Locate the cell with the specified text and output its (X, Y) center coordinate. 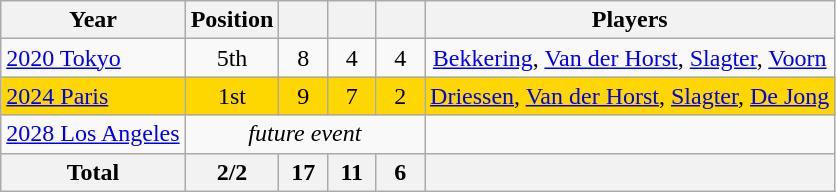
6 (400, 172)
future event (304, 134)
9 (304, 96)
8 (304, 58)
Bekkering, Van der Horst, Slagter, Voorn (630, 58)
1st (232, 96)
2/2 (232, 172)
Year (93, 20)
17 (304, 172)
7 (352, 96)
Driessen, Van der Horst, Slagter, De Jong (630, 96)
11 (352, 172)
Position (232, 20)
2028 Los Angeles (93, 134)
2 (400, 96)
Total (93, 172)
2020 Tokyo (93, 58)
Players (630, 20)
5th (232, 58)
2024 Paris (93, 96)
